Search for the cell housing the specified text and yield its [X, Y] center coordinate. 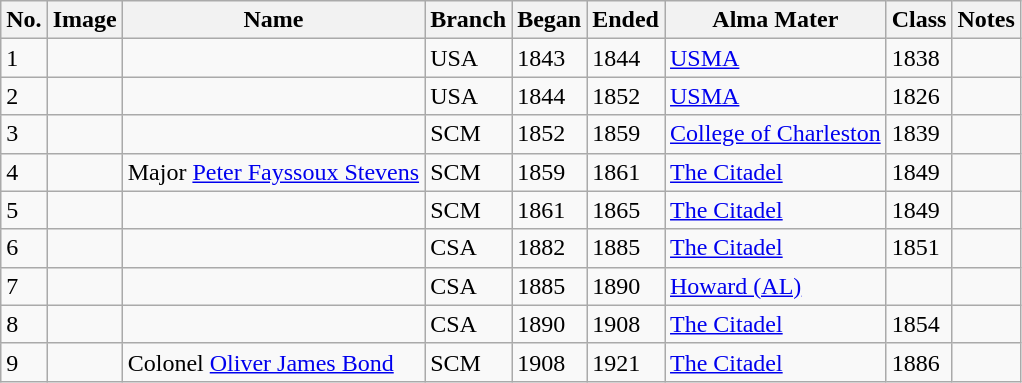
1843 [550, 58]
9 [24, 362]
Alma Mater [775, 20]
Name [273, 20]
3 [24, 134]
Image [84, 20]
Branch [468, 20]
5 [24, 210]
Major Peter Fayssoux Stevens [273, 172]
1 [24, 58]
6 [24, 248]
Howard (AL) [775, 286]
1865 [626, 210]
Notes [986, 20]
1838 [919, 58]
Ended [626, 20]
1882 [550, 248]
1886 [919, 362]
Began [550, 20]
College of Charleston [775, 134]
Class [919, 20]
1826 [919, 96]
2 [24, 96]
4 [24, 172]
8 [24, 324]
1921 [626, 362]
No. [24, 20]
1839 [919, 134]
1854 [919, 324]
1851 [919, 248]
Colonel Oliver James Bond [273, 362]
7 [24, 286]
